Determine the [X, Y] coordinate at the center of the cell enclosing the given text.  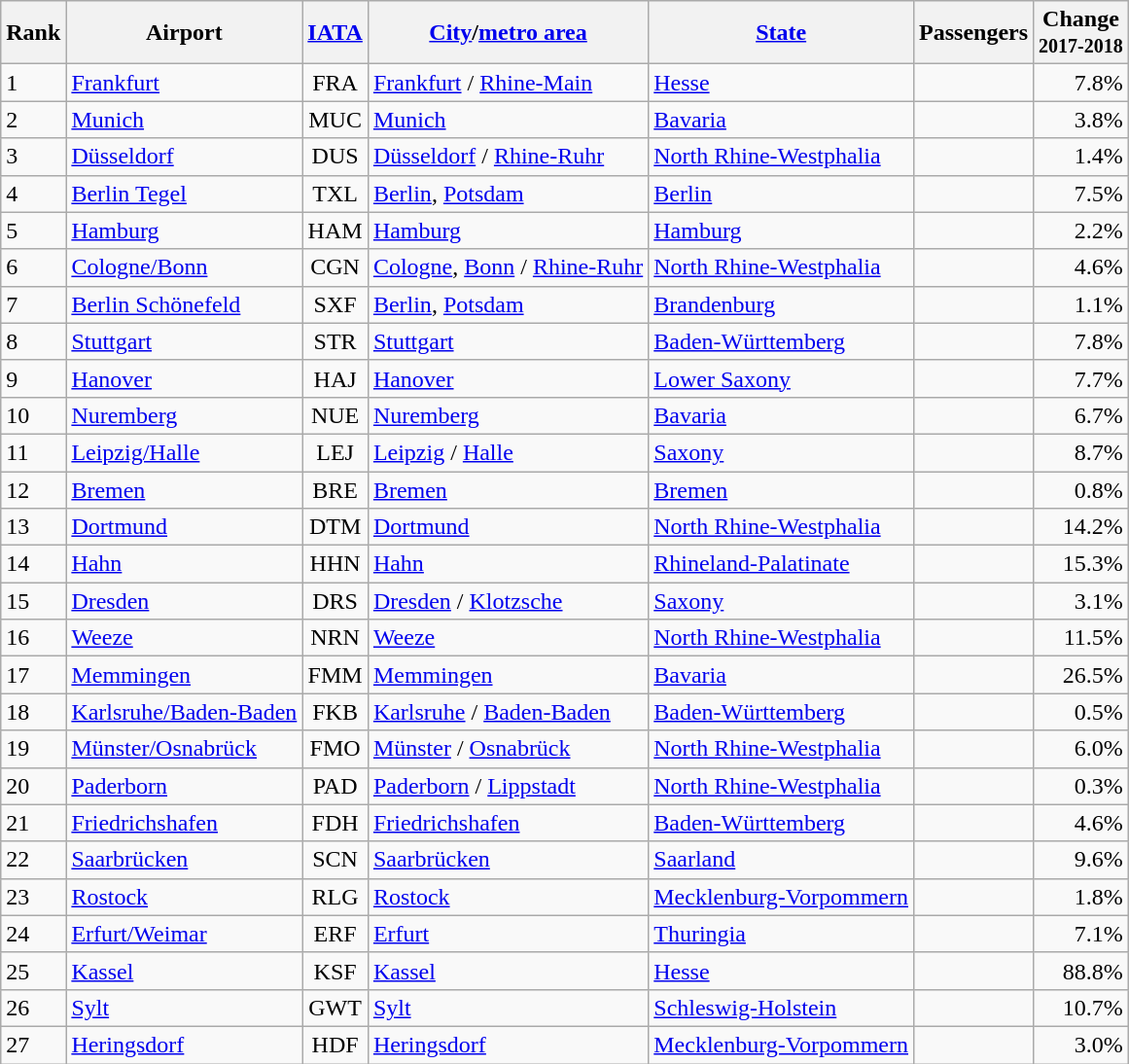
Erfurt/Weimar [185, 934]
Lower Saxony [782, 378]
BRE [335, 489]
FMO [335, 749]
MUC [335, 120]
Paderborn [185, 786]
23 [33, 897]
4 [33, 194]
26 [33, 1008]
0.5% [1081, 712]
SXF [335, 304]
7 [33, 304]
Erfurt [508, 934]
Berlin Schönefeld [185, 304]
LEJ [335, 452]
2 [33, 120]
Saarland [782, 860]
Karlsruhe / Baden-Baden [508, 712]
Dresden / Klotzsche [508, 601]
11 [33, 452]
8.7% [1081, 452]
15 [33, 601]
20 [33, 786]
1.1% [1081, 304]
Airport [185, 33]
SCN [335, 860]
Düsseldorf / Rhine-Ruhr [508, 157]
ERF [335, 934]
CGN [335, 267]
14 [33, 564]
City/metro area [508, 33]
3.0% [1081, 1045]
13 [33, 527]
17 [33, 675]
Rank [33, 33]
Karlsruhe/Baden-Baden [185, 712]
7.5% [1081, 194]
22 [33, 860]
16 [33, 638]
Brandenburg [782, 304]
Berlin Tegel [185, 194]
TXL [335, 194]
21 [33, 823]
Paderborn / Lippstadt [508, 786]
12 [33, 489]
Thuringia [782, 934]
FRA [335, 83]
10 [33, 415]
HAM [335, 231]
24 [33, 934]
6 [33, 267]
8 [33, 341]
Leipzig / Halle [508, 452]
1 [33, 83]
Frankfurt / Rhine-Main [508, 83]
NUE [335, 415]
FDH [335, 823]
6.7% [1081, 415]
5 [33, 231]
DUS [335, 157]
1.4% [1081, 157]
0.3% [1081, 786]
2.2% [1081, 231]
27 [33, 1045]
6.0% [1081, 749]
25 [33, 971]
3.8% [1081, 120]
State [782, 33]
DTM [335, 527]
3 [33, 157]
Leipzig/Halle [185, 452]
10.7% [1081, 1008]
STR [335, 341]
9.6% [1081, 860]
9 [33, 378]
KSF [335, 971]
Münster / Osnabrück [508, 749]
Change2017-2018 [1081, 33]
14.2% [1081, 527]
Dresden [185, 601]
FMM [335, 675]
7.7% [1081, 378]
18 [33, 712]
DRS [335, 601]
IATA [335, 33]
RLG [335, 897]
Frankfurt [185, 83]
7.1% [1081, 934]
Berlin [782, 194]
Düsseldorf [185, 157]
0.8% [1081, 489]
Cologne, Bonn / Rhine-Ruhr [508, 267]
Schleswig-Holstein [782, 1008]
Rhineland-Palatinate [782, 564]
1.8% [1081, 897]
3.1% [1081, 601]
11.5% [1081, 638]
HAJ [335, 378]
FKB [335, 712]
HHN [335, 564]
26.5% [1081, 675]
HDF [335, 1045]
19 [33, 749]
GWT [335, 1008]
15.3% [1081, 564]
Cologne/Bonn [185, 267]
88.8% [1081, 971]
NRN [335, 638]
Passengers [974, 33]
PAD [335, 786]
Münster/Osnabrück [185, 749]
